Detect which cell encompasses the target text, then output its [x, y] center coordinate. 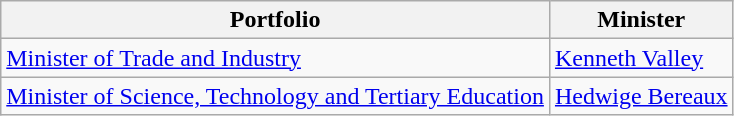
Portfolio [276, 20]
Minister of Trade and Industry [276, 58]
Hedwige Bereaux [641, 96]
Minister [641, 20]
Kenneth Valley [641, 58]
Minister of Science, Technology and Tertiary Education [276, 96]
